Output the (x, y) coordinate of the center of the cell containing the given text.  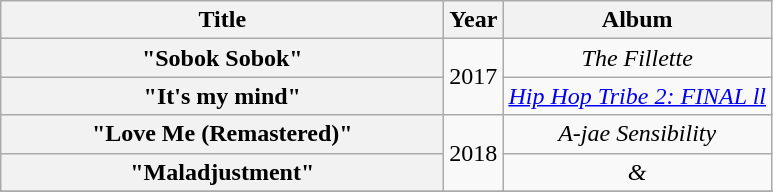
"Sobok Sobok" (222, 58)
2018 (474, 153)
A-jae Sensibility (638, 134)
"Love Me (Remastered)" (222, 134)
Hip Hop Tribe 2: FINAL ll (638, 96)
The Fillette (638, 58)
Year (474, 20)
Title (222, 20)
& (638, 172)
"It's my mind" (222, 96)
2017 (474, 77)
"Maladjustment" (222, 172)
Album (638, 20)
